Find where the given text appears and provide that cell's center as [x, y] coordinate. 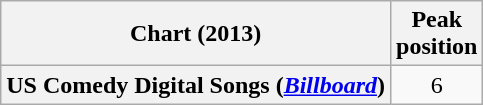
Peakposition [437, 34]
6 [437, 85]
US Comedy Digital Songs (Billboard) [196, 85]
Chart (2013) [196, 34]
